Capture the cell that displays the provided text and extract its (X, Y) central coordinate. 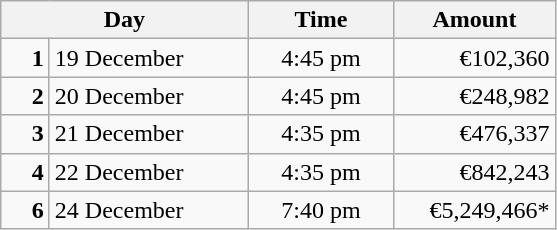
€102,360 (474, 58)
7:40 pm (321, 210)
Time (321, 20)
2 (26, 96)
Day (124, 20)
19 December (148, 58)
21 December (148, 134)
4 (26, 172)
3 (26, 134)
€5,249,466* (474, 210)
Amount (474, 20)
22 December (148, 172)
1 (26, 58)
€248,982 (474, 96)
6 (26, 210)
24 December (148, 210)
€842,243 (474, 172)
€476,337 (474, 134)
20 December (148, 96)
